Find where the given text appears and provide that cell's center as (x, y) coordinate. 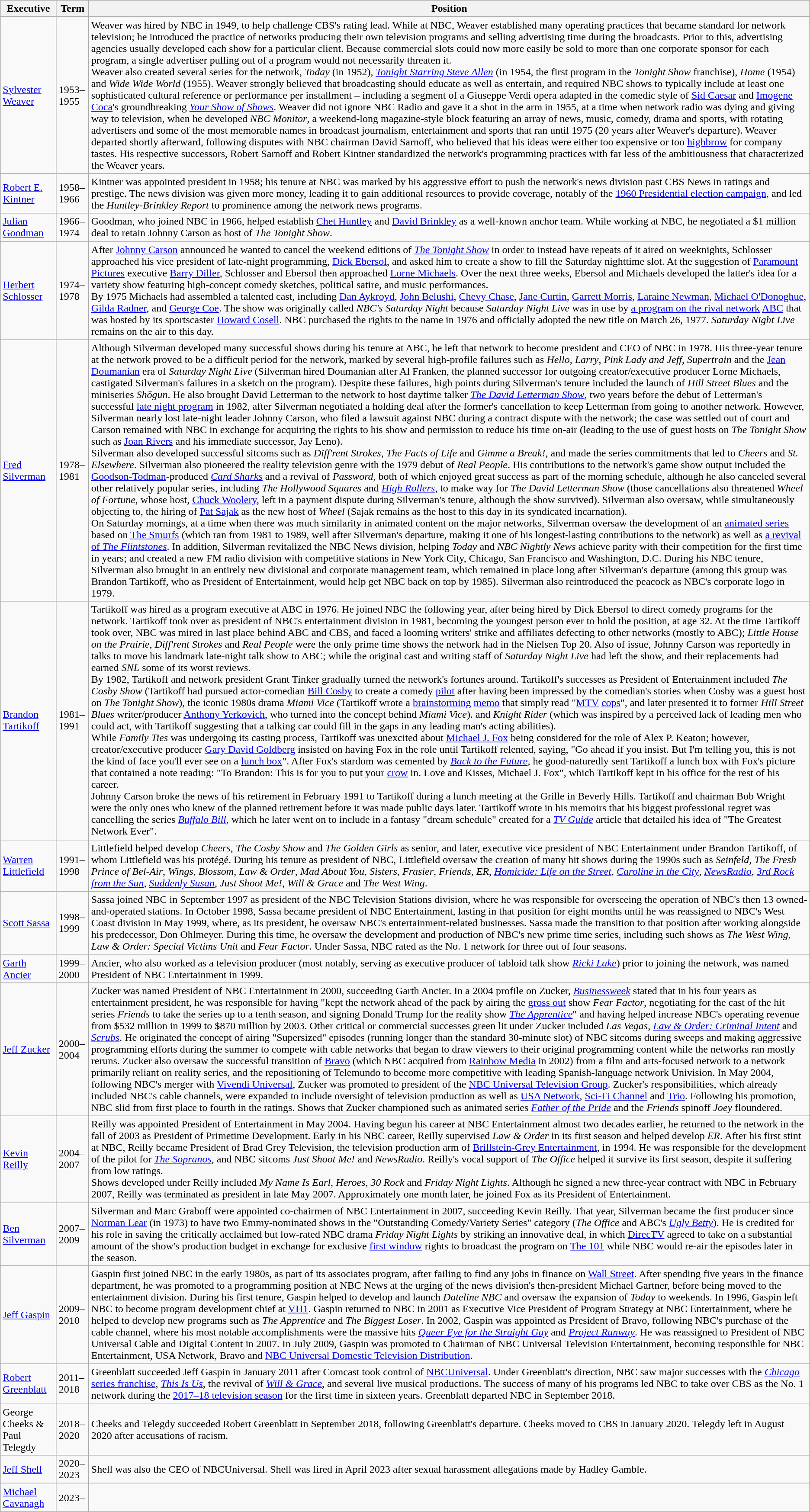
Shell was also the CEO of NBCUniversal. Shell was fired in April 2023 after sexual harassment allegations made by Hadley Gamble. (449, 1469)
2020–2023 (73, 1469)
Executive (29, 9)
1998–1999 (73, 923)
Robert Greenblatt (29, 1384)
Jeff Zucker (29, 1049)
Position (449, 9)
2009–2010 (73, 1315)
2023– (73, 1498)
1953–1955 (73, 95)
2007–2009 (73, 1234)
1958–1966 (73, 193)
Term (73, 9)
1966–1974 (73, 228)
2004–2007 (73, 1159)
2000–2004 (73, 1049)
Scott Sassa (29, 923)
Sylvester Weaver (29, 95)
Brandon Tartikoff (29, 721)
Jeff Gaspin (29, 1315)
Julian Goodman (29, 228)
1981–1991 (73, 721)
2011–2018 (73, 1384)
2018–2020 (73, 1429)
Robert E. Kintner (29, 193)
Jeff Shell (29, 1469)
Herbert Schlosser (29, 291)
George Cheeks & Paul Telegdy (29, 1429)
Garth Ancier (29, 968)
1978–1981 (73, 471)
1974–1978 (73, 291)
Fred Silverman (29, 471)
Michael Cavanagh (29, 1498)
Kevin Reilly (29, 1159)
Warren Littlefield (29, 865)
Ben Silverman (29, 1234)
1991–1998 (73, 865)
1999–2000 (73, 968)
